Scan for the cell matching the given text and deliver its [X, Y] coordinate at center. 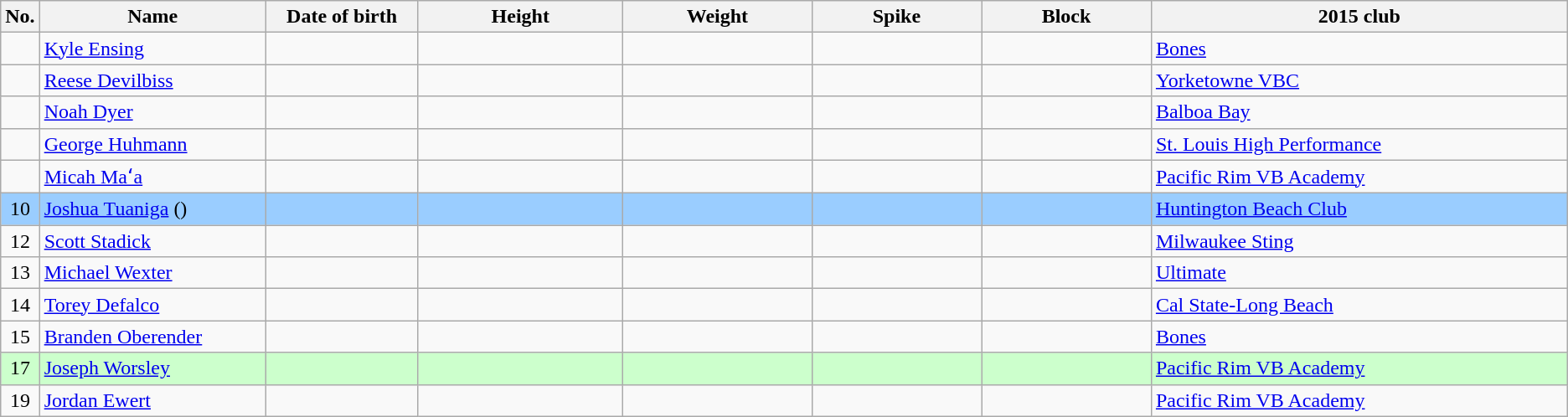
19 [20, 400]
Huntington Beach Club [1359, 209]
10 [20, 209]
Joseph Worsley [152, 368]
Spike [896, 17]
Ultimate [1359, 273]
Branden Oberender [152, 337]
St. Louis High Performance [1359, 144]
17 [20, 368]
13 [20, 273]
Weight [717, 17]
Block [1067, 17]
Date of birth [342, 17]
Scott Stadick [152, 241]
Joshua Tuaniga () [152, 209]
No. [20, 17]
Cal State-Long Beach [1359, 305]
Yorketowne VBC [1359, 80]
Noah Dyer [152, 112]
Reese Devilbiss [152, 80]
2015 club [1359, 17]
Milwaukee Sting [1359, 241]
Torey Defalco [152, 305]
Kyle Ensing [152, 49]
Balboa Bay [1359, 112]
Height [521, 17]
14 [20, 305]
George Huhmann [152, 144]
Name [152, 17]
Michael Wexter [152, 273]
Jordan Ewert [152, 400]
15 [20, 337]
Micah Maʻa [152, 177]
12 [20, 241]
